Return (X, Y) of the center of cell containing provided text 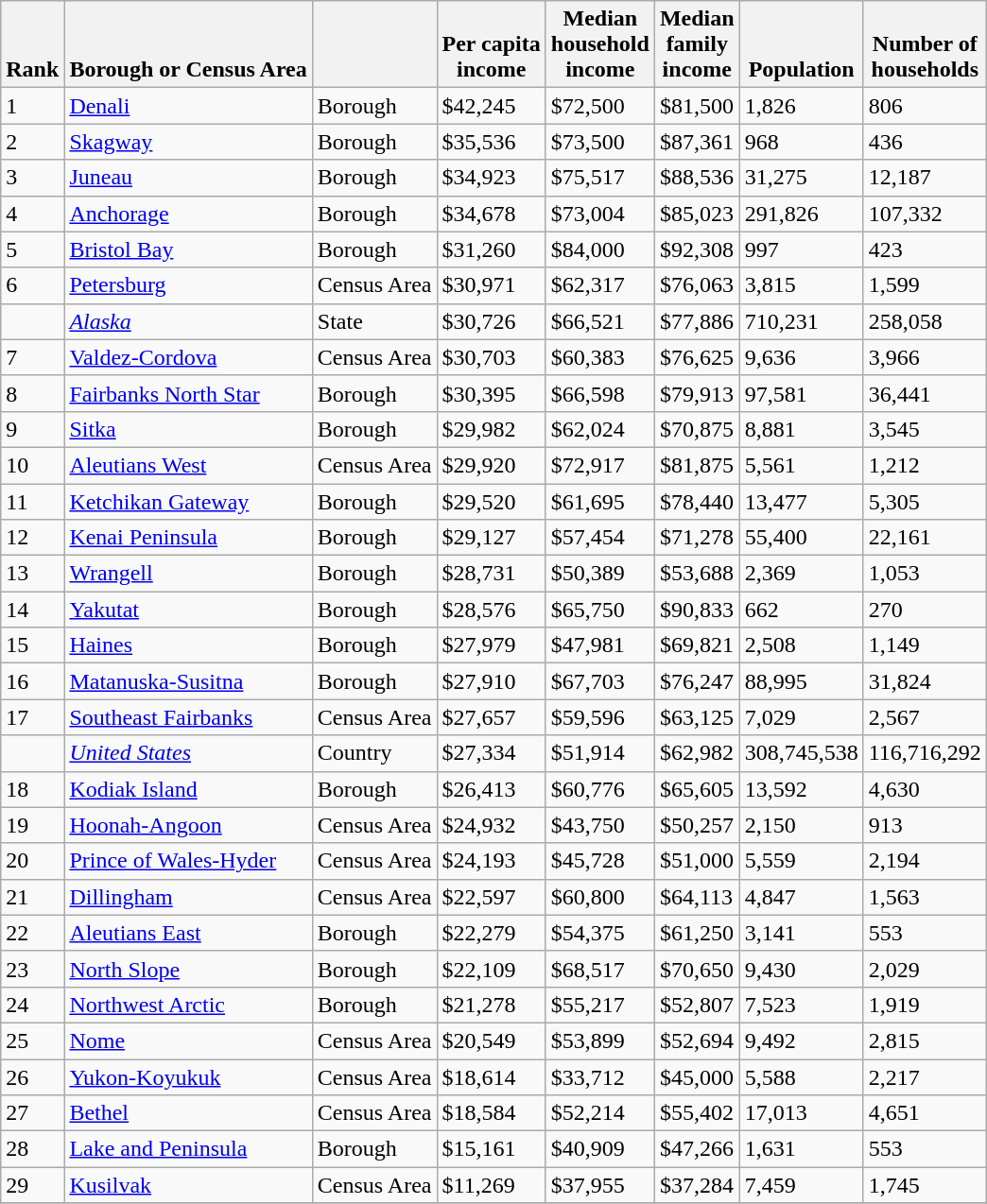
$68,517 (599, 969)
17 (32, 717)
$28,731 (492, 574)
913 (925, 825)
$15,161 (492, 1149)
258,058 (925, 321)
$31,260 (492, 249)
$22,279 (492, 933)
$73,004 (599, 214)
25 (32, 1041)
116,716,292 (925, 753)
Bethel (188, 1113)
$30,395 (492, 393)
$76,063 (697, 285)
United States (188, 753)
7 (32, 357)
1,745 (925, 1185)
$61,250 (697, 933)
Country (374, 753)
Aleutians East (188, 933)
$27,910 (492, 681)
$60,383 (599, 357)
$77,886 (697, 321)
17,013 (802, 1113)
$52,694 (697, 1041)
$87,361 (697, 142)
5 (32, 249)
26 (32, 1076)
$29,520 (492, 502)
806 (925, 106)
$51,914 (599, 753)
$51,000 (697, 861)
$30,703 (492, 357)
1,563 (925, 897)
Wrangell (188, 574)
$81,875 (697, 465)
$62,024 (599, 429)
State (374, 321)
3,141 (802, 933)
Medianhouseholdincome (599, 44)
$92,308 (697, 249)
$84,000 (599, 249)
6 (32, 285)
28 (32, 1149)
Fairbanks North Star (188, 393)
Petersburg (188, 285)
$22,109 (492, 969)
$50,257 (697, 825)
1,053 (925, 574)
662 (802, 610)
23 (32, 969)
5,559 (802, 861)
436 (925, 142)
270 (925, 610)
Borough or Census Area (188, 44)
710,231 (802, 321)
$70,650 (697, 969)
$71,278 (697, 538)
$42,245 (492, 106)
31,275 (802, 178)
Aleutians West (188, 465)
8 (32, 393)
2,369 (802, 574)
$11,269 (492, 1185)
$79,913 (697, 393)
$61,695 (599, 502)
$20,549 (492, 1041)
$76,247 (697, 681)
2,217 (925, 1076)
$30,971 (492, 285)
1,826 (802, 106)
$18,584 (492, 1113)
2,508 (802, 645)
968 (802, 142)
1,149 (925, 645)
$30,726 (492, 321)
19 (32, 825)
5,588 (802, 1076)
7,029 (802, 717)
$54,375 (599, 933)
$52,214 (599, 1113)
22,161 (925, 538)
$47,981 (599, 645)
Yakutat (188, 610)
Ketchikan Gateway (188, 502)
$62,317 (599, 285)
$60,776 (599, 789)
Rank (32, 44)
$76,625 (697, 357)
2,029 (925, 969)
2 (32, 142)
$66,521 (599, 321)
Kenai Peninsula (188, 538)
21 (32, 897)
2,194 (925, 861)
5,561 (802, 465)
Anchorage (188, 214)
$50,389 (599, 574)
$78,440 (697, 502)
1,599 (925, 285)
$85,023 (697, 214)
88,995 (802, 681)
$75,517 (599, 178)
$24,932 (492, 825)
$29,920 (492, 465)
$43,750 (599, 825)
16 (32, 681)
$35,536 (492, 142)
11 (32, 502)
18 (32, 789)
Southeast Fairbanks (188, 717)
4,630 (925, 789)
24 (32, 1005)
Medianfamilyincome (697, 44)
$90,833 (697, 610)
$26,413 (492, 789)
$69,821 (697, 645)
27 (32, 1113)
$33,712 (599, 1076)
Denali (188, 106)
Population (802, 44)
$66,598 (599, 393)
8,881 (802, 429)
Bristol Bay (188, 249)
29 (32, 1185)
$55,402 (697, 1113)
$57,454 (599, 538)
$52,807 (697, 1005)
$24,193 (492, 861)
15 (32, 645)
Juneau (188, 178)
9,492 (802, 1041)
Kodiak Island (188, 789)
12,187 (925, 178)
$29,982 (492, 429)
$72,500 (599, 106)
291,826 (802, 214)
Matanuska-Susitna (188, 681)
97,581 (802, 393)
Northwest Arctic (188, 1005)
Hoonah-Angoon (188, 825)
13,592 (802, 789)
$64,113 (697, 897)
$60,800 (599, 897)
3 (32, 178)
Nome (188, 1041)
$37,955 (599, 1185)
$34,923 (492, 178)
9 (32, 429)
$55,217 (599, 1005)
22 (32, 933)
$47,266 (697, 1149)
10 (32, 465)
$81,500 (697, 106)
$70,875 (697, 429)
$28,576 (492, 610)
Yukon-Koyukuk (188, 1076)
1 (32, 106)
$65,605 (697, 789)
308,745,538 (802, 753)
$63,125 (697, 717)
$22,597 (492, 897)
$27,979 (492, 645)
2,150 (802, 825)
1,631 (802, 1149)
423 (925, 249)
3,966 (925, 357)
5,305 (925, 502)
Skagway (188, 142)
13,477 (802, 502)
36,441 (925, 393)
Alaska (188, 321)
Number ofhouseholds (925, 44)
$40,909 (599, 1149)
4,651 (925, 1113)
7,459 (802, 1185)
1,919 (925, 1005)
Prince of Wales-Hyder (188, 861)
Lake and Peninsula (188, 1149)
Sitka (188, 429)
2,815 (925, 1041)
$29,127 (492, 538)
$53,899 (599, 1041)
$27,334 (492, 753)
2,567 (925, 717)
4,847 (802, 897)
$37,284 (697, 1185)
55,400 (802, 538)
Haines (188, 645)
20 (32, 861)
$59,596 (599, 717)
$34,678 (492, 214)
Dillingham (188, 897)
North Slope (188, 969)
Valdez-Cordova (188, 357)
$65,750 (599, 610)
1,212 (925, 465)
7,523 (802, 1005)
14 (32, 610)
$62,982 (697, 753)
$53,688 (697, 574)
$88,536 (697, 178)
107,332 (925, 214)
$73,500 (599, 142)
13 (32, 574)
$72,917 (599, 465)
$18,614 (492, 1076)
4 (32, 214)
9,636 (802, 357)
Per capitaincome (492, 44)
$45,000 (697, 1076)
997 (802, 249)
12 (32, 538)
9,430 (802, 969)
$45,728 (599, 861)
$27,657 (492, 717)
31,824 (925, 681)
$67,703 (599, 681)
3,545 (925, 429)
Kusilvak (188, 1185)
$21,278 (492, 1005)
3,815 (802, 285)
